Capture the cell that displays the provided text and extract its [x, y] central coordinate. 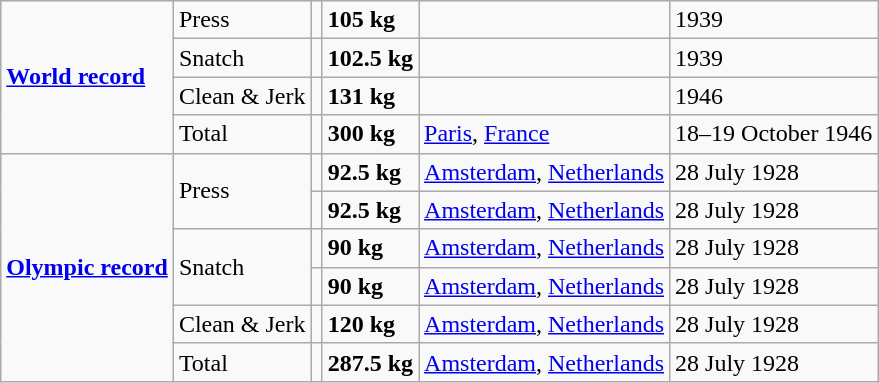
102.5 kg [370, 58]
120 kg [370, 324]
World record [88, 77]
105 kg [370, 20]
131 kg [370, 96]
Olympic record [88, 267]
287.5 kg [370, 362]
300 kg [370, 134]
Paris, France [544, 134]
18–19 October 1946 [774, 134]
1946 [774, 96]
